Scan for the cell matching the given text and deliver its [x, y] coordinate at center. 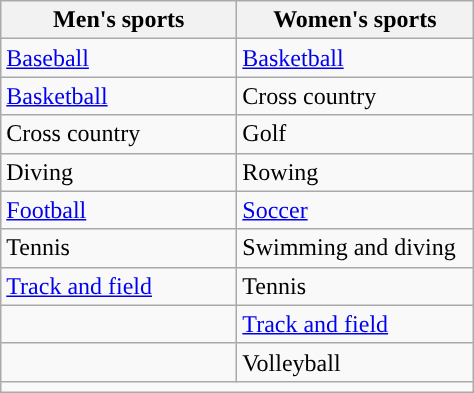
Rowing [355, 172]
Men's sports [119, 20]
Volleyball [355, 362]
Diving [119, 172]
Football [119, 210]
Soccer [355, 210]
Baseball [119, 58]
Golf [355, 134]
Swimming and diving [355, 248]
Women's sports [355, 20]
